Scan for the cell matching the given text and deliver its [X, Y] coordinate at center. 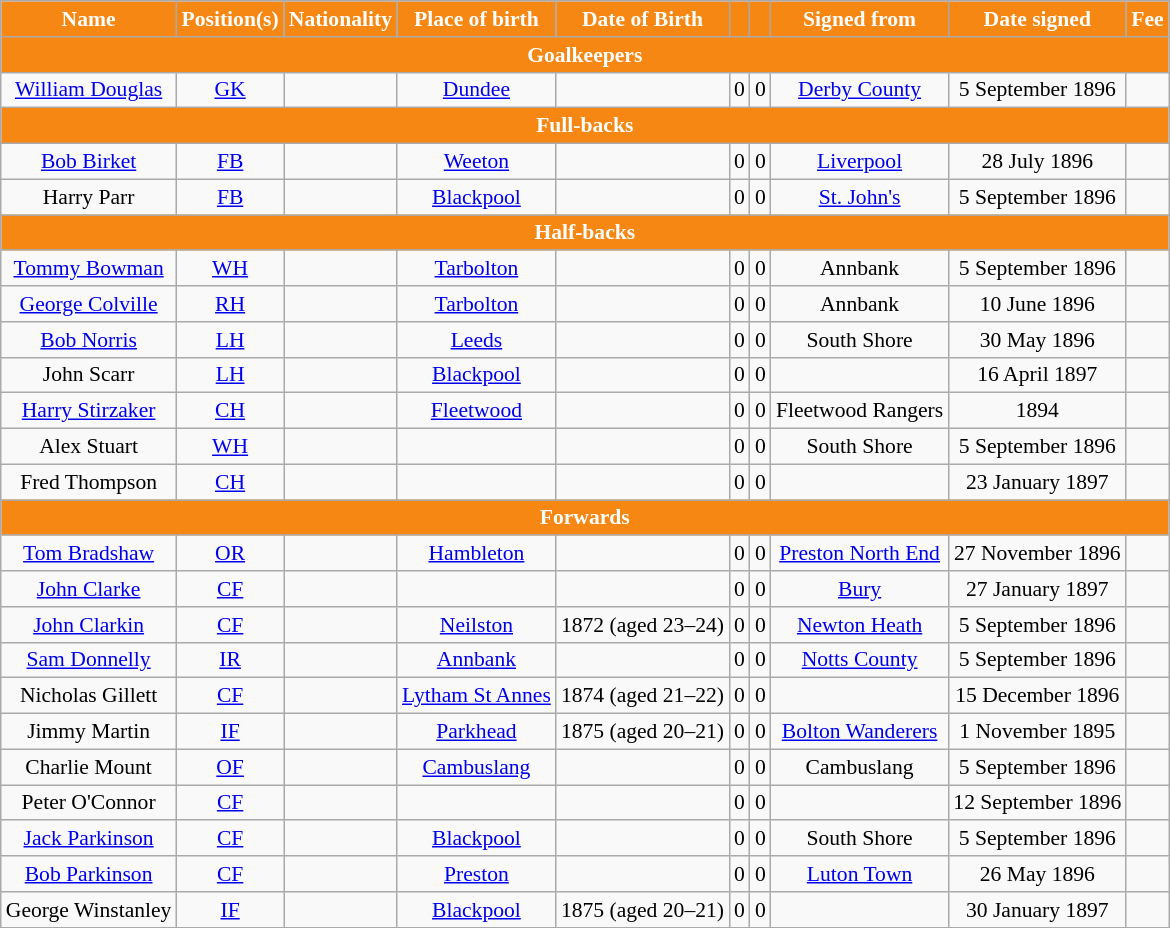
Bob Birket [89, 162]
St. John's [860, 197]
Fleetwood [476, 411]
Signed from [860, 19]
Peter O'Connor [89, 803]
Preston North End [860, 554]
Name [89, 19]
GK [230, 90]
George Winstanley [89, 910]
Harry Stirzaker [89, 411]
27 November 1896 [1037, 554]
Luton Town [860, 874]
Jimmy Martin [89, 732]
Place of birth [476, 19]
Date signed [1037, 19]
1 November 1895 [1037, 732]
OR [230, 554]
Half-backs [585, 233]
28 July 1896 [1037, 162]
Fleetwood Rangers [860, 411]
Alex Stuart [89, 447]
John Clarkin [89, 625]
John Scarr [89, 375]
Nicholas Gillett [89, 696]
Jack Parkinson [89, 839]
16 April 1897 [1037, 375]
15 December 1896 [1037, 696]
Preston [476, 874]
Notts County [860, 660]
Weeton [476, 162]
Hambleton [476, 554]
Leeds [476, 340]
12 September 1896 [1037, 803]
Bob Parkinson [89, 874]
OF [230, 767]
Liverpool [860, 162]
1894 [1037, 411]
William Douglas [89, 90]
Dundee [476, 90]
30 May 1896 [1037, 340]
Nationality [340, 19]
Lytham St Annes [476, 696]
Newton Heath [860, 625]
27 January 1897 [1037, 589]
Derby County [860, 90]
Sam Donnelly [89, 660]
Date of Birth [642, 19]
George Colville [89, 304]
John Clarke [89, 589]
Neilston [476, 625]
Bob Norris [89, 340]
Fred Thompson [89, 482]
Full-backs [585, 126]
10 June 1896 [1037, 304]
Goalkeepers [585, 55]
23 January 1897 [1037, 482]
Forwards [585, 518]
Bury [860, 589]
1872 (aged 23–24) [642, 625]
Fee [1147, 19]
Parkhead [476, 732]
Position(s) [230, 19]
Charlie Mount [89, 767]
IR [230, 660]
1874 (aged 21–22) [642, 696]
Bolton Wanderers [860, 732]
Tom Bradshaw [89, 554]
30 January 1897 [1037, 910]
Harry Parr [89, 197]
RH [230, 304]
26 May 1896 [1037, 874]
Tommy Bowman [89, 269]
